Capture the cell that displays the provided text and extract its (X, Y) central coordinate. 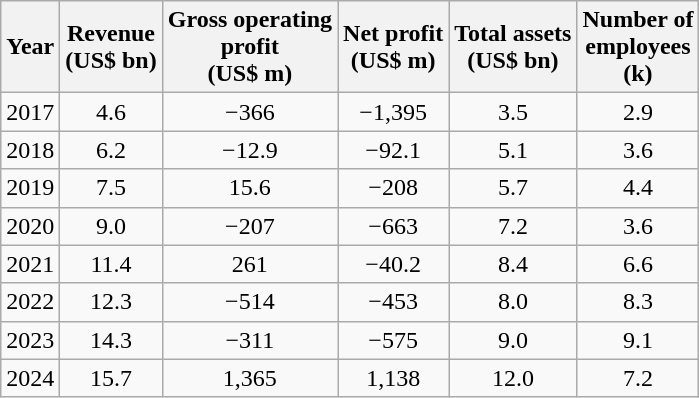
2024 (30, 378)
Total assets(US$ bn) (513, 47)
6.2 (111, 150)
8.3 (638, 302)
−453 (394, 302)
Revenue(US$ bn) (111, 47)
−40.2 (394, 264)
2019 (30, 188)
8.0 (513, 302)
−12.9 (250, 150)
−311 (250, 340)
8.4 (513, 264)
9.1 (638, 340)
1,138 (394, 378)
−207 (250, 226)
11.4 (111, 264)
Net profit(US$ m) (394, 47)
2021 (30, 264)
5.7 (513, 188)
−663 (394, 226)
5.1 (513, 150)
12.0 (513, 378)
2.9 (638, 112)
15.7 (111, 378)
Year (30, 47)
1,365 (250, 378)
6.6 (638, 264)
Gross operatingprofit(US$ m) (250, 47)
2020 (30, 226)
4.6 (111, 112)
2023 (30, 340)
−514 (250, 302)
2022 (30, 302)
−92.1 (394, 150)
14.3 (111, 340)
7.5 (111, 188)
2018 (30, 150)
4.4 (638, 188)
12.3 (111, 302)
15.6 (250, 188)
Number ofemployees(k) (638, 47)
−366 (250, 112)
3.5 (513, 112)
−208 (394, 188)
−575 (394, 340)
2017 (30, 112)
−1,395 (394, 112)
261 (250, 264)
